Return [X, Y] of the center of cell containing provided text 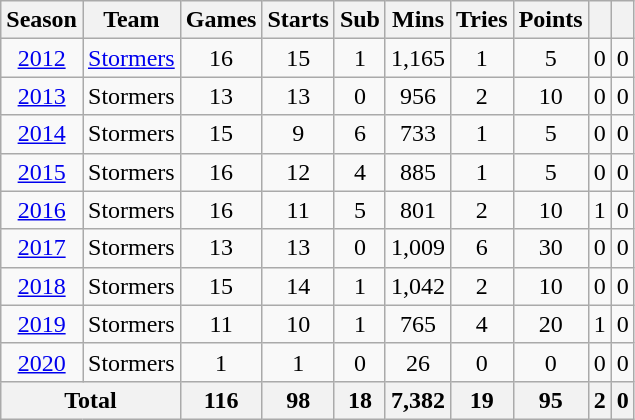
1,009 [418, 248]
98 [298, 400]
Tries [482, 20]
Points [550, 20]
Season [42, 20]
2015 [42, 172]
Total [90, 400]
Team [131, 20]
2019 [42, 324]
2012 [42, 58]
2014 [42, 134]
2018 [42, 286]
733 [418, 134]
7,382 [418, 400]
18 [360, 400]
9 [298, 134]
Mins [418, 20]
2013 [42, 96]
12 [298, 172]
116 [221, 400]
19 [482, 400]
1,165 [418, 58]
95 [550, 400]
Games [221, 20]
1,042 [418, 286]
Sub [360, 20]
2017 [42, 248]
20 [550, 324]
14 [298, 286]
885 [418, 172]
26 [418, 362]
956 [418, 96]
801 [418, 210]
2016 [42, 210]
765 [418, 324]
Starts [298, 20]
2020 [42, 362]
30 [550, 248]
